Return (X, Y) of the center of cell containing provided text 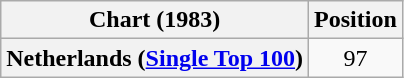
Position (356, 20)
Chart (1983) (155, 20)
Netherlands (Single Top 100) (155, 58)
97 (356, 58)
